Identify which cell holds the provided text, then report its [X, Y] central coordinate. 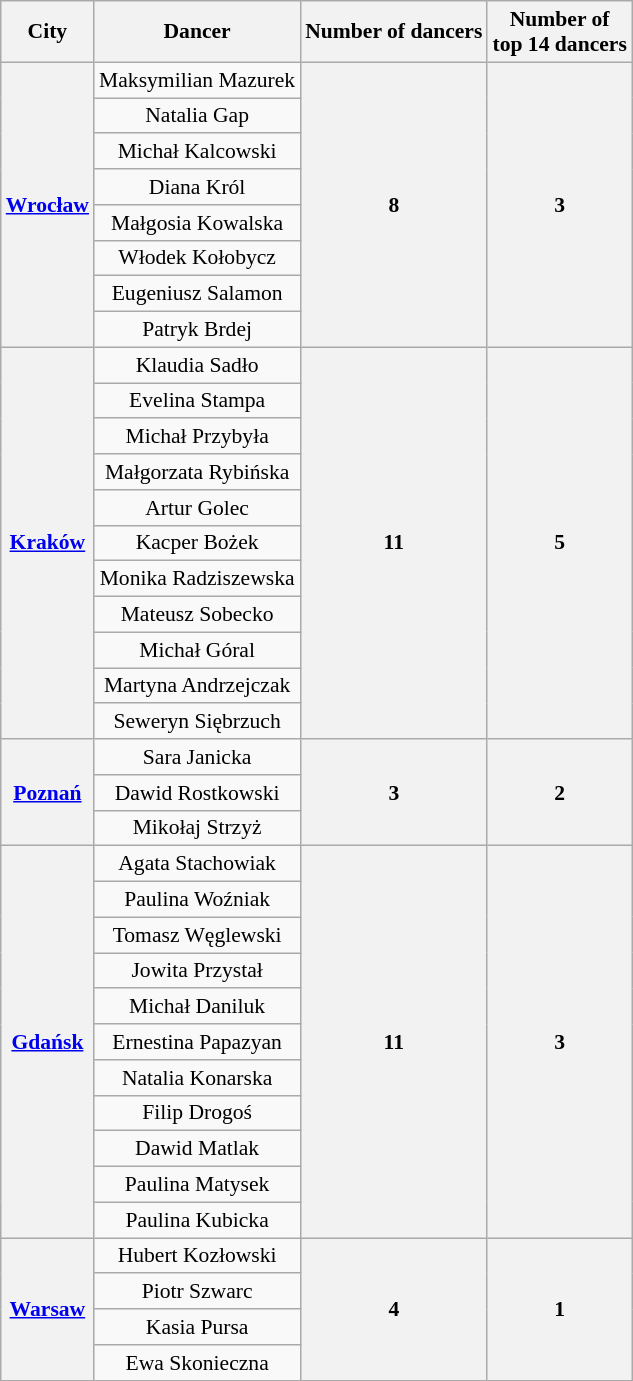
Number of dancers [394, 32]
Mikołaj Strzyż [197, 828]
Warsaw [48, 1309]
Włodek Kołobycz [197, 258]
Dancer [197, 32]
Paulina Kubicka [197, 1220]
2 [559, 792]
4 [394, 1309]
Number oftop 14 dancers [559, 32]
Paulina Woźniak [197, 900]
Hubert Kozłowski [197, 1256]
Klaudia Sadło [197, 365]
Martyna Andrzejczak [197, 686]
Artur Golec [197, 508]
Kacper Bożek [197, 543]
Ewa Skonieczna [197, 1363]
Michał Daniluk [197, 1007]
Michał Przybyła [197, 437]
Eugeniusz Salamon [197, 294]
Ernestina Papazyan [197, 1042]
Jowita Przystał [197, 971]
1 [559, 1309]
Tomasz Węglewski [197, 935]
Małgosia Kowalska [197, 223]
Sara Janicka [197, 757]
Dawid Matlak [197, 1149]
Agata Stachowiak [197, 864]
Maksymilian Mazurek [197, 80]
Michał Kalcowski [197, 152]
Kasia Pursa [197, 1327]
Paulina Matysek [197, 1185]
Gdańsk [48, 1042]
8 [394, 204]
Małgorzata Rybińska [197, 472]
City [48, 32]
Mateusz Sobecko [197, 615]
Filip Drogoś [197, 1113]
Seweryn Siębrzuch [197, 722]
Wrocław [48, 204]
Diana Król [197, 187]
Dawid Rostkowski [197, 793]
Kraków [48, 543]
Patryk Brdej [197, 330]
5 [559, 543]
Natalia Konarska [197, 1078]
Piotr Szwarc [197, 1292]
Evelina Stampa [197, 401]
Natalia Gap [197, 116]
Monika Radziszewska [197, 579]
Poznań [48, 792]
Michał Góral [197, 650]
